Determine the (x, y) coordinate at the center of the cell enclosing the given text.  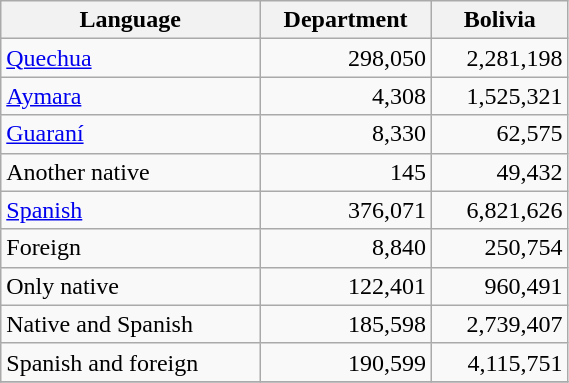
49,432 (500, 172)
6,821,626 (500, 210)
Quechua (130, 58)
185,598 (346, 324)
Another native (130, 172)
376,071 (346, 210)
250,754 (500, 248)
122,401 (346, 286)
8,330 (346, 134)
Guaraní (130, 134)
2,281,198 (500, 58)
Bolivia (500, 20)
2,739,407 (500, 324)
Spanish and foreign (130, 362)
145 (346, 172)
Language (130, 20)
960,491 (500, 286)
298,050 (346, 58)
190,599 (346, 362)
8,840 (346, 248)
Aymara (130, 96)
62,575 (500, 134)
4,115,751 (500, 362)
Only native (130, 286)
4,308 (346, 96)
1,525,321 (500, 96)
Department (346, 20)
Native and Spanish (130, 324)
Spanish (130, 210)
Foreign (130, 248)
